Pinpoint the cell where the given text exists, returning its [X, Y] midpoint coordinate. 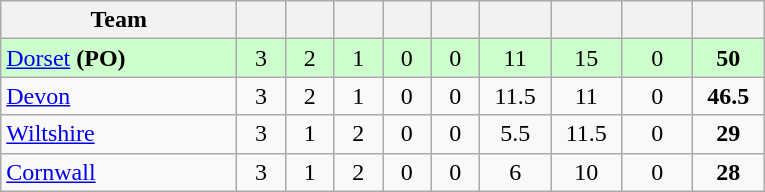
Dorset (PO) [119, 58]
15 [586, 58]
6 [516, 172]
50 [728, 58]
10 [586, 172]
Wiltshire [119, 134]
Team [119, 20]
Devon [119, 96]
46.5 [728, 96]
29 [728, 134]
5.5 [516, 134]
28 [728, 172]
Cornwall [119, 172]
